Search for the cell housing the specified text and yield its (x, y) center coordinate. 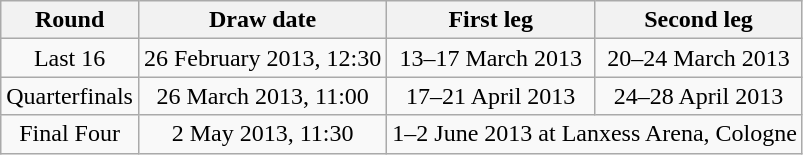
1–2 June 2013 at Lanxess Arena, Cologne (595, 134)
Quarterfinals (70, 96)
2 May 2013, 11:30 (262, 134)
26 February 2013, 12:30 (262, 58)
13–17 March 2013 (491, 58)
Last 16 (70, 58)
Second leg (699, 20)
Final Four (70, 134)
24–28 April 2013 (699, 96)
Draw date (262, 20)
20–24 March 2013 (699, 58)
First leg (491, 20)
26 March 2013, 11:00 (262, 96)
17–21 April 2013 (491, 96)
Round (70, 20)
